From the cell containing the given text, extract its center point as [x, y] coordinate. 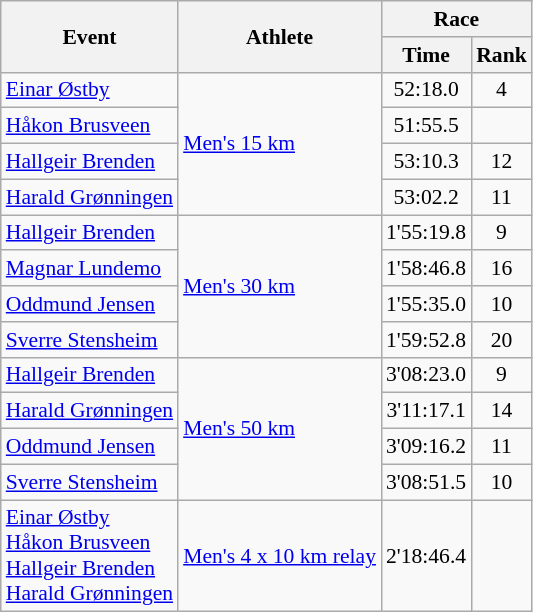
4 [502, 90]
Men's 30 km [280, 286]
Men's 50 km [280, 428]
52:18.0 [426, 90]
Einar ØstbyHåkon BrusveenHallgeir BrendenHarald Grønningen [90, 556]
2'18:46.4 [426, 556]
Event [90, 36]
3'08:23.0 [426, 375]
Time [426, 55]
53:10.3 [426, 162]
1'58:46.8 [426, 269]
Magnar Lundemo [90, 269]
3'11:17.1 [426, 411]
Einar Østby [90, 90]
Rank [502, 55]
1'55:19.8 [426, 233]
Men's 4 x 10 km relay [280, 556]
1'59:52.8 [426, 340]
12 [502, 162]
16 [502, 269]
53:02.2 [426, 197]
20 [502, 340]
14 [502, 411]
Race [456, 19]
1'55:35.0 [426, 304]
3'09:16.2 [426, 447]
Håkon Brusveen [90, 126]
Athlete [280, 36]
3'08:51.5 [426, 482]
Men's 15 km [280, 143]
51:55.5 [426, 126]
